Provide the (x, y) coordinate of the cell's center where the given text is located.  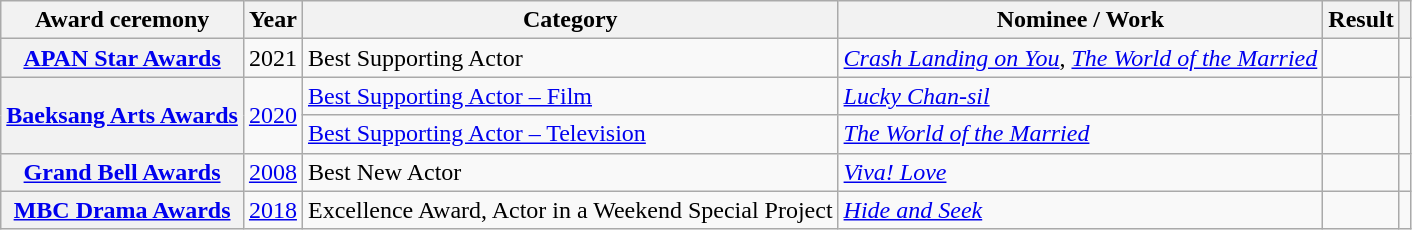
Hide and Seek (1080, 210)
Best Supporting Actor (570, 58)
Year (272, 20)
2021 (272, 58)
2008 (272, 172)
2018 (272, 210)
The World of the Married (1080, 134)
Nominee / Work (1080, 20)
Best New Actor (570, 172)
Award ceremony (122, 20)
2020 (272, 115)
APAN Star Awards (122, 58)
Grand Bell Awards (122, 172)
Viva! Love (1080, 172)
Lucky Chan-sil (1080, 96)
Best Supporting Actor – Television (570, 134)
Result (1361, 20)
Category (570, 20)
Baeksang Arts Awards (122, 115)
Crash Landing on You, The World of the Married (1080, 58)
MBC Drama Awards (122, 210)
Excellence Award, Actor in a Weekend Special Project (570, 210)
Best Supporting Actor – Film (570, 96)
